From the cell containing the given text, extract its center point as (x, y) coordinate. 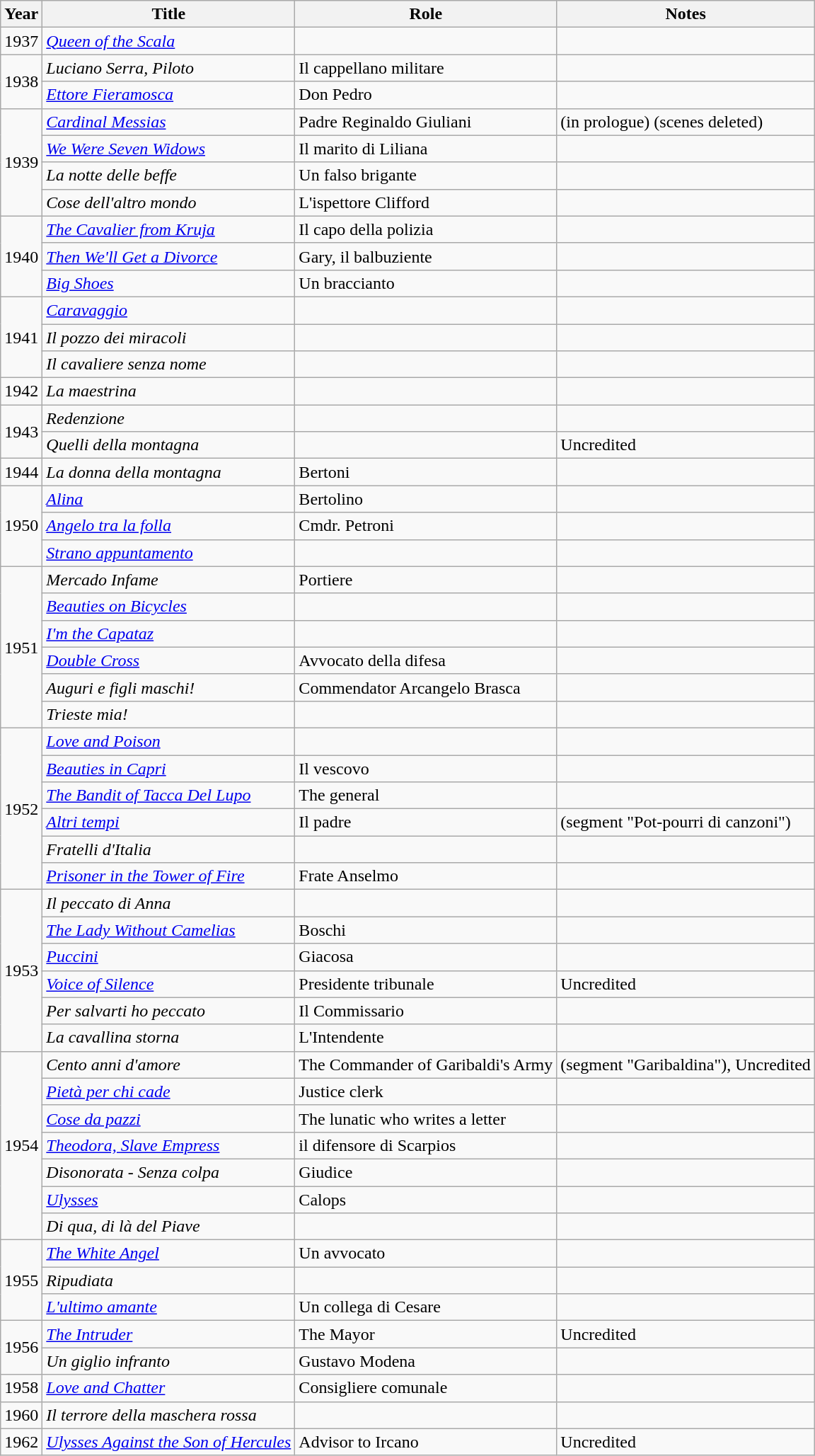
1955 (21, 1280)
La cavallina storna (168, 1038)
1952 (21, 808)
The general (426, 796)
Il cappellano militare (426, 68)
Redenzione (168, 418)
Year (21, 14)
The White Angel (168, 1254)
1939 (21, 162)
La notte delle beffe (168, 176)
1950 (21, 526)
Gary, il balbuziente (426, 256)
The lunatic who writes a letter (426, 1118)
Luciano Serra, Piloto (168, 68)
Advisor to Ircano (426, 1442)
Giacosa (426, 957)
Cose da pazzi (168, 1118)
1943 (21, 432)
The Lady Without Camelias (168, 930)
Bertoni (426, 472)
Un collega di Cesare (426, 1307)
Angelo tra la folla (168, 526)
1940 (21, 256)
Love and Poison (168, 741)
Cento anni d'amore (168, 1065)
We Were Seven Widows (168, 149)
The Cavalier from Kruja (168, 229)
Queen of the Scala (168, 41)
Title (168, 14)
Role (426, 14)
Ulysses (168, 1200)
Caravaggio (168, 310)
Trieste mia! (168, 714)
1956 (21, 1348)
Beauties on Bicycles (168, 607)
Disonorata - Senza colpa (168, 1172)
Portiere (426, 580)
The Mayor (426, 1334)
Voice of Silence (168, 984)
1942 (21, 391)
Altri tempi (168, 822)
Fratelli d'Italia (168, 849)
Gustavo Modena (426, 1361)
Il vescovo (426, 768)
Prisoner in the Tower of Fire (168, 876)
1962 (21, 1442)
The Commander of Garibaldi's Army (426, 1065)
Bertolino (426, 499)
Don Pedro (426, 95)
Cose dell'altro mondo (168, 202)
Presidente tribunale (426, 984)
Cmdr. Petroni (426, 526)
Calops (426, 1200)
Quelli della montagna (168, 445)
Alina (168, 499)
L'ispettore Clifford (426, 202)
Strano appuntamento (168, 553)
1938 (21, 81)
Double Cross (168, 660)
Avvocato della difesa (426, 660)
Justice clerk (426, 1091)
il difensore di Scarpios (426, 1145)
Theodora, Slave Empress (168, 1145)
Il terrore della maschera rossa (168, 1415)
Per salvarti ho peccato (168, 1011)
1960 (21, 1415)
Un falso brigante (426, 176)
Then We'll Get a Divorce (168, 256)
1958 (21, 1388)
Il marito di Liliana (426, 149)
Il pozzo dei miracoli (168, 338)
L'ultimo amante (168, 1307)
The Bandit of Tacca Del Lupo (168, 796)
Un braccianto (426, 283)
Padre Reginaldo Giuliani (426, 122)
Big Shoes (168, 283)
Love and Chatter (168, 1388)
L'Intendente (426, 1038)
1941 (21, 337)
Giudice (426, 1172)
Il cavaliere senza nome (168, 365)
Cardinal Messias (168, 122)
Di qua, di là del Piave (168, 1227)
The Intruder (168, 1334)
Frate Anselmo (426, 876)
(segment "Pot-pourri di canzoni") (686, 822)
1953 (21, 970)
Consigliere comunale (426, 1388)
(segment "Garibaldina"), Uncredited (686, 1065)
Boschi (426, 930)
Notes (686, 14)
Un giglio infranto (168, 1361)
La maestrina (168, 391)
1951 (21, 647)
La donna della montagna (168, 472)
Puccini (168, 957)
1954 (21, 1145)
Ettore Fieramosca (168, 95)
Un avvocato (426, 1254)
1937 (21, 41)
Il padre (426, 822)
Ripudiata (168, 1280)
Il Commissario (426, 1011)
Ulysses Against the Son of Hercules (168, 1442)
Beauties in Capri (168, 768)
Auguri e figli maschi! (168, 687)
(in prologue) (scenes deleted) (686, 122)
Il capo della polizia (426, 229)
I'm the Capataz (168, 634)
Mercado Infame (168, 580)
1944 (21, 472)
Commendator Arcangelo Brasca (426, 687)
Il peccato di Anna (168, 903)
Pietà per chi cade (168, 1091)
